Output the (X, Y) coordinate of the center of the cell containing the given text.  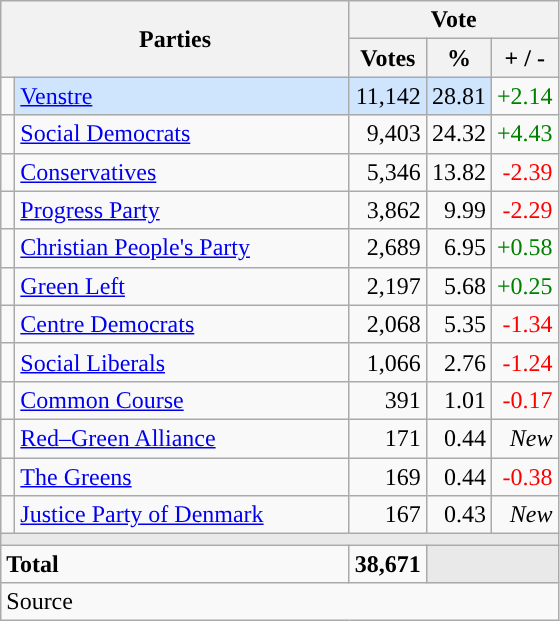
+2.14 (524, 96)
Social Democrats (182, 134)
Progress Party (182, 210)
3,862 (388, 210)
Centre Democrats (182, 324)
38,671 (388, 564)
+ / - (524, 58)
Common Course (182, 400)
Total (176, 564)
5.68 (458, 286)
% (458, 58)
24.32 (458, 134)
2,197 (388, 286)
Social Liberals (182, 362)
0.43 (458, 515)
-1.34 (524, 324)
391 (388, 400)
5,346 (388, 172)
+0.25 (524, 286)
The Greens (182, 477)
28.81 (458, 96)
9,403 (388, 134)
+0.58 (524, 248)
169 (388, 477)
-2.29 (524, 210)
-0.38 (524, 477)
167 (388, 515)
Vote (454, 20)
Source (280, 602)
171 (388, 438)
Votes (388, 58)
Conservatives (182, 172)
Christian People's Party (182, 248)
2,689 (388, 248)
Red–Green Alliance (182, 438)
-2.39 (524, 172)
-1.24 (524, 362)
Green Left (182, 286)
13.82 (458, 172)
2.76 (458, 362)
9.99 (458, 210)
Venstre (182, 96)
-0.17 (524, 400)
1,066 (388, 362)
6.95 (458, 248)
Parties (176, 39)
+4.43 (524, 134)
11,142 (388, 96)
Justice Party of Denmark (182, 515)
1.01 (458, 400)
5.35 (458, 324)
2,068 (388, 324)
